Scan for the cell matching the given text and deliver its (x, y) coordinate at center. 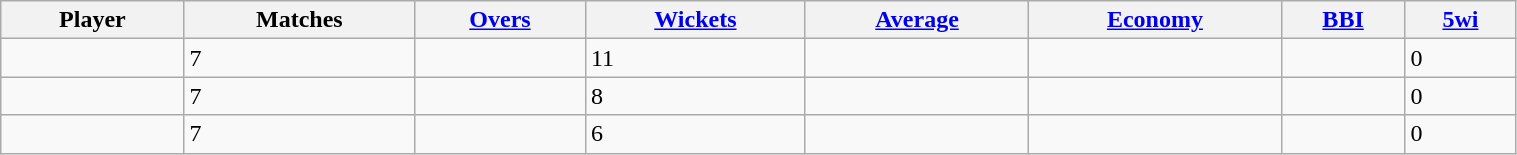
8 (695, 96)
Average (916, 20)
6 (695, 134)
5wi (1460, 20)
Matches (300, 20)
Wickets (695, 20)
11 (695, 58)
Overs (500, 20)
Economy (1156, 20)
BBI (1343, 20)
Player (92, 20)
